Determine the (x, y) coordinate at the center of the cell enclosing the given text.  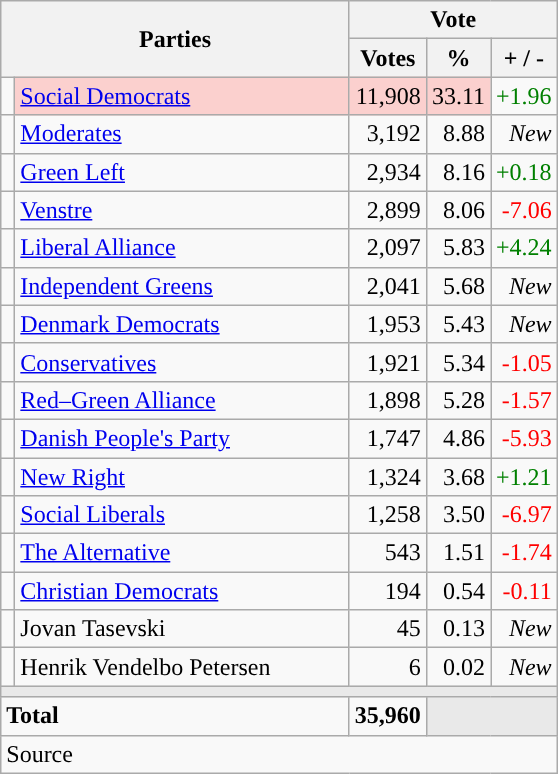
1,258 (388, 515)
New Right (182, 477)
0.02 (458, 667)
-1.74 (524, 553)
3.50 (458, 515)
5.28 (458, 400)
1,921 (388, 362)
Liberal Alliance (182, 248)
5.34 (458, 362)
5.43 (458, 324)
-0.11 (524, 591)
1,953 (388, 324)
11,908 (388, 96)
5.83 (458, 248)
Social Democrats (182, 96)
-6.97 (524, 515)
543 (388, 553)
Moderates (182, 134)
Denmark Democrats (182, 324)
8.88 (458, 134)
+0.18 (524, 172)
+1.21 (524, 477)
Danish People's Party (182, 438)
8.16 (458, 172)
Christian Democrats (182, 591)
% (458, 58)
2,097 (388, 248)
+ / - (524, 58)
Independent Greens (182, 286)
Red–Green Alliance (182, 400)
+4.24 (524, 248)
194 (388, 591)
1,747 (388, 438)
0.54 (458, 591)
Jovan Tasevski (182, 629)
Parties (176, 39)
1.51 (458, 553)
Green Left (182, 172)
The Alternative (182, 553)
3,192 (388, 134)
-5.93 (524, 438)
2,934 (388, 172)
-1.57 (524, 400)
35,960 (388, 716)
33.11 (458, 96)
Votes (388, 58)
5.68 (458, 286)
1,898 (388, 400)
Venstre (182, 210)
45 (388, 629)
+1.96 (524, 96)
2,041 (388, 286)
1,324 (388, 477)
-1.05 (524, 362)
8.06 (458, 210)
-7.06 (524, 210)
0.13 (458, 629)
Source (279, 754)
Total (176, 716)
Henrik Vendelbo Petersen (182, 667)
3.68 (458, 477)
Conservatives (182, 362)
2,899 (388, 210)
Social Liberals (182, 515)
4.86 (458, 438)
Vote (453, 20)
6 (388, 667)
